Output the [X, Y] coordinate of the center of the cell containing the given text.  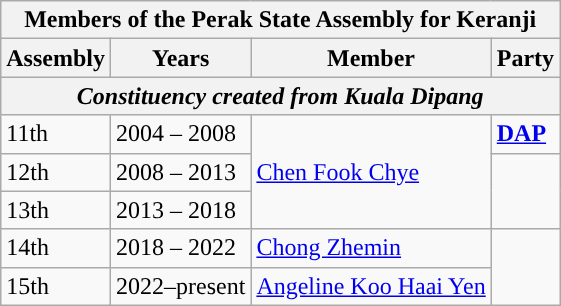
Chen Fook Chye [371, 172]
13th [56, 210]
11th [56, 134]
2008 – 2013 [180, 172]
DAP [525, 134]
2004 – 2008 [180, 134]
2013 – 2018 [180, 210]
Chong Zhemin [371, 248]
Assembly [56, 58]
15th [56, 286]
Years [180, 58]
Party [525, 58]
14th [56, 248]
2022–present [180, 286]
Members of the Perak State Assembly for Keranji [280, 20]
2018 – 2022 [180, 248]
Member [371, 58]
12th [56, 172]
Angeline Koo Haai Yen [371, 286]
Constituency created from Kuala Dipang [280, 96]
